Identify which cell holds the provided text, then report its [x, y] central coordinate. 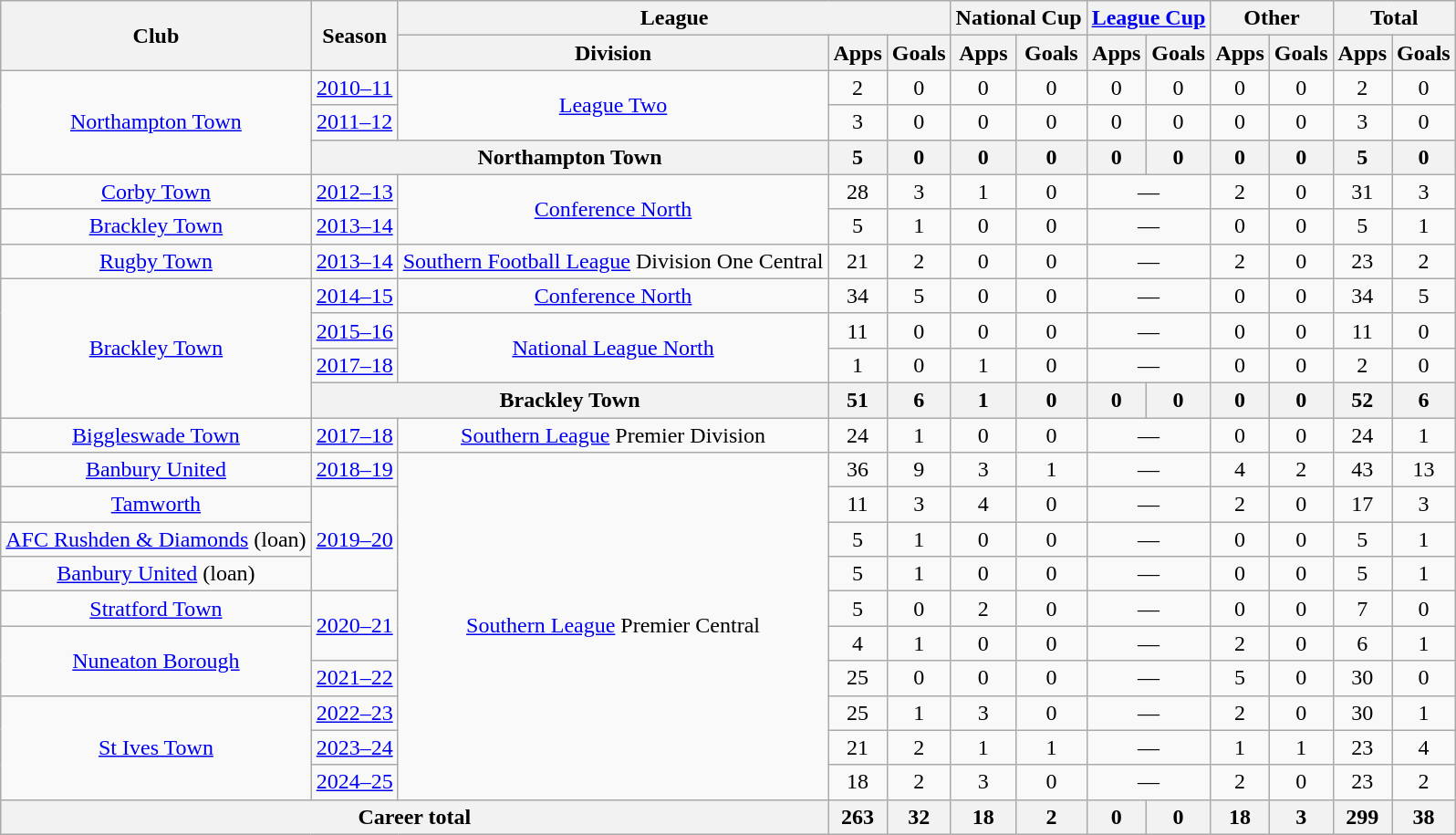
263 [858, 817]
2019–20 [354, 539]
2015–16 [354, 330]
Rugby Town [156, 261]
Southern League Premier Central [613, 626]
Tamworth [156, 505]
St Ives Town [156, 747]
Other [1272, 18]
7 [1362, 609]
32 [919, 817]
Banbury United [156, 470]
52 [1362, 400]
Nuneaton Borough [156, 661]
2018–19 [354, 470]
League Cup [1149, 18]
2012–13 [354, 192]
2014–15 [354, 296]
28 [858, 192]
299 [1362, 817]
National League North [613, 348]
43 [1362, 470]
31 [1362, 192]
2011–12 [354, 122]
Club [156, 36]
National Cup [1018, 18]
AFC Rushden & Diamonds (loan) [156, 539]
2023–24 [354, 747]
Stratford Town [156, 609]
League Two [613, 105]
Total [1394, 18]
Southern League Premier Division [613, 435]
2010–11 [354, 88]
Career total [414, 817]
38 [1424, 817]
13 [1424, 470]
51 [858, 400]
2021–22 [354, 678]
Southern Football League Division One Central [613, 261]
2022–23 [354, 713]
League [674, 18]
Banbury United (loan) [156, 574]
2020–21 [354, 626]
36 [858, 470]
Division [613, 53]
17 [1362, 505]
Corby Town [156, 192]
Season [354, 36]
9 [919, 470]
2024–25 [354, 782]
Biggleswade Town [156, 435]
